From the cell containing the given text, extract its center point as (X, Y) coordinate. 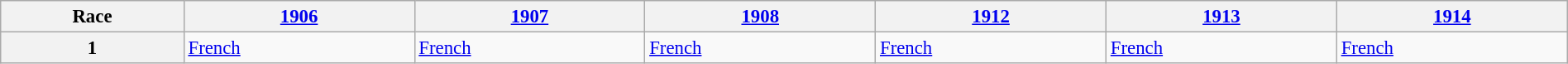
1913 (1222, 17)
Race (93, 17)
1907 (529, 17)
1908 (761, 17)
1 (93, 48)
1912 (991, 17)
1914 (1452, 17)
1906 (299, 17)
